For the text-containing cell, return its midpoint in (X, Y) coordinate format. 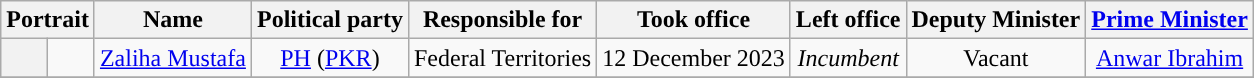
Federal Territories (502, 58)
Name (172, 20)
Vacant (996, 58)
Prime Minister (1170, 20)
Left office (848, 20)
Political party (330, 20)
Portrait (48, 20)
Anwar Ibrahim (1170, 58)
Took office (694, 20)
12 December 2023 (694, 58)
Zaliha Mustafa (172, 58)
Incumbent (848, 58)
PH (PKR) (330, 58)
Deputy Minister (996, 20)
Responsible for (502, 20)
